Extract the (X, Y) coordinate from the center of the cell holding the provided text.  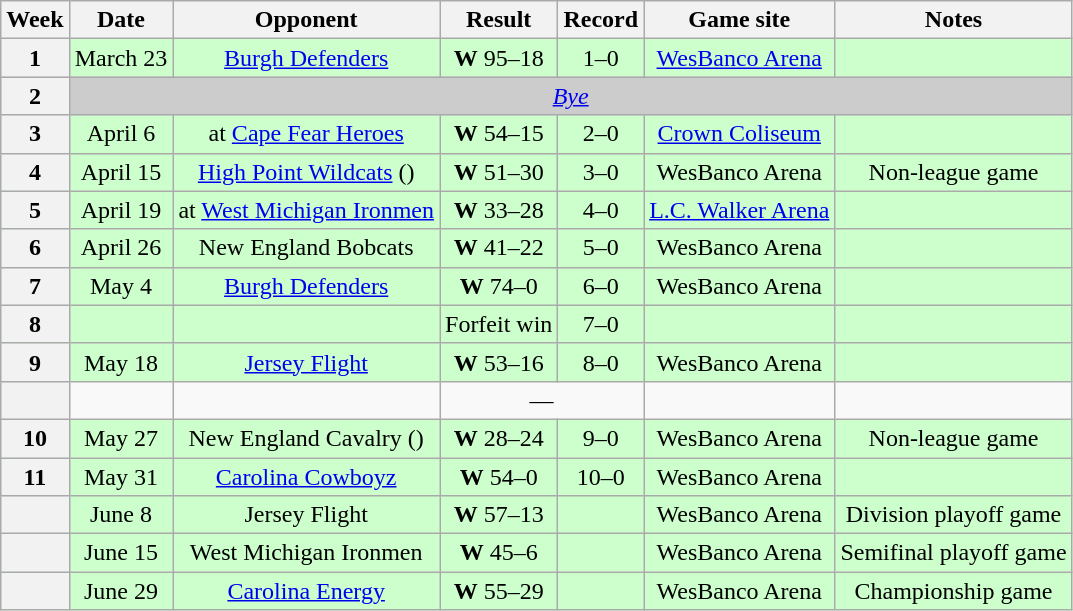
10 (35, 438)
Carolina Cowboyz (306, 477)
8 (35, 324)
3 (35, 134)
W 74–0 (499, 286)
April 19 (121, 210)
Semifinal playoff game (954, 553)
West Michigan Ironmen (306, 553)
5 (35, 210)
L.C. Walker Arena (740, 210)
Crown Coliseum (740, 134)
Game site (740, 20)
May 31 (121, 477)
New England Bobcats (306, 248)
7–0 (601, 324)
Date (121, 20)
Week (35, 20)
7 (35, 286)
8–0 (601, 362)
Forfeit win (499, 324)
May 27 (121, 438)
April 6 (121, 134)
W 57–13 (499, 515)
Opponent (306, 20)
4–0 (601, 210)
High Point Wildcats () (306, 172)
Division playoff game (954, 515)
April 26 (121, 248)
at West Michigan Ironmen (306, 210)
1 (35, 58)
W 28–24 (499, 438)
May 4 (121, 286)
Championship game (954, 591)
2 (35, 96)
April 15 (121, 172)
9 (35, 362)
W 55–29 (499, 591)
Carolina Energy (306, 591)
Record (601, 20)
4 (35, 172)
Notes (954, 20)
W 54–0 (499, 477)
9–0 (601, 438)
5–0 (601, 248)
W 95–18 (499, 58)
Result (499, 20)
W 41–22 (499, 248)
W 51–30 (499, 172)
Bye (570, 96)
— (542, 400)
1–0 (601, 58)
6–0 (601, 286)
W 45–6 (499, 553)
May 18 (121, 362)
6 (35, 248)
W 53–16 (499, 362)
10–0 (601, 477)
June 15 (121, 553)
3–0 (601, 172)
New England Cavalry () (306, 438)
W 33–28 (499, 210)
2–0 (601, 134)
11 (35, 477)
June 8 (121, 515)
June 29 (121, 591)
at Cape Fear Heroes (306, 134)
W 54–15 (499, 134)
March 23 (121, 58)
